Determine the (X, Y) coordinate at the center of the cell enclosing the given text.  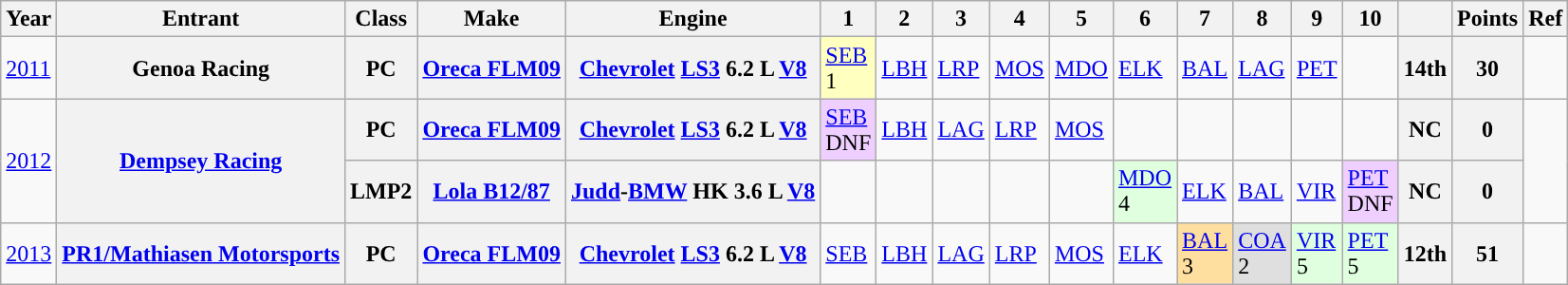
1 (848, 19)
PET5 (1370, 253)
Make (491, 19)
51 (1487, 253)
5 (1081, 19)
VIR5 (1317, 253)
2011 (28, 68)
MDO (1081, 68)
SEBDNF (848, 129)
BAL3 (1205, 253)
PETDNF (1370, 192)
6 (1144, 19)
3 (961, 19)
Lola B12/87 (491, 192)
8 (1263, 19)
12th (1425, 253)
10 (1370, 19)
2013 (28, 253)
Ref (1546, 19)
SEB (848, 253)
4 (1019, 19)
SEB1 (848, 68)
Engine (692, 19)
PR1/Mathiasen Motorsports (201, 253)
PET (1317, 68)
Year (28, 19)
7 (1205, 19)
30 (1487, 68)
Class (381, 19)
Entrant (201, 19)
2 (905, 19)
9 (1317, 19)
MDO4 (1144, 192)
VIR (1317, 192)
Points (1487, 19)
Dempsey Racing (201, 161)
Judd-BMW HK 3.6 L V8 (692, 192)
LMP2 (381, 192)
14th (1425, 68)
2012 (28, 161)
Genoa Racing (201, 68)
COA2 (1263, 253)
